Determine the (x, y) coordinate at the center of the cell enclosing the given text.  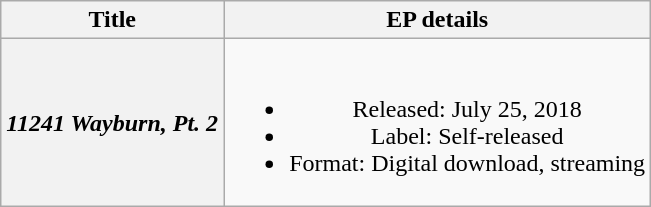
EP details (438, 20)
Released: July 25, 2018Label: Self-releasedFormat: Digital download, streaming (438, 122)
11241 Wayburn, Pt. 2 (112, 122)
Title (112, 20)
